Detect which cell encompasses the target text, then output its (x, y) center coordinate. 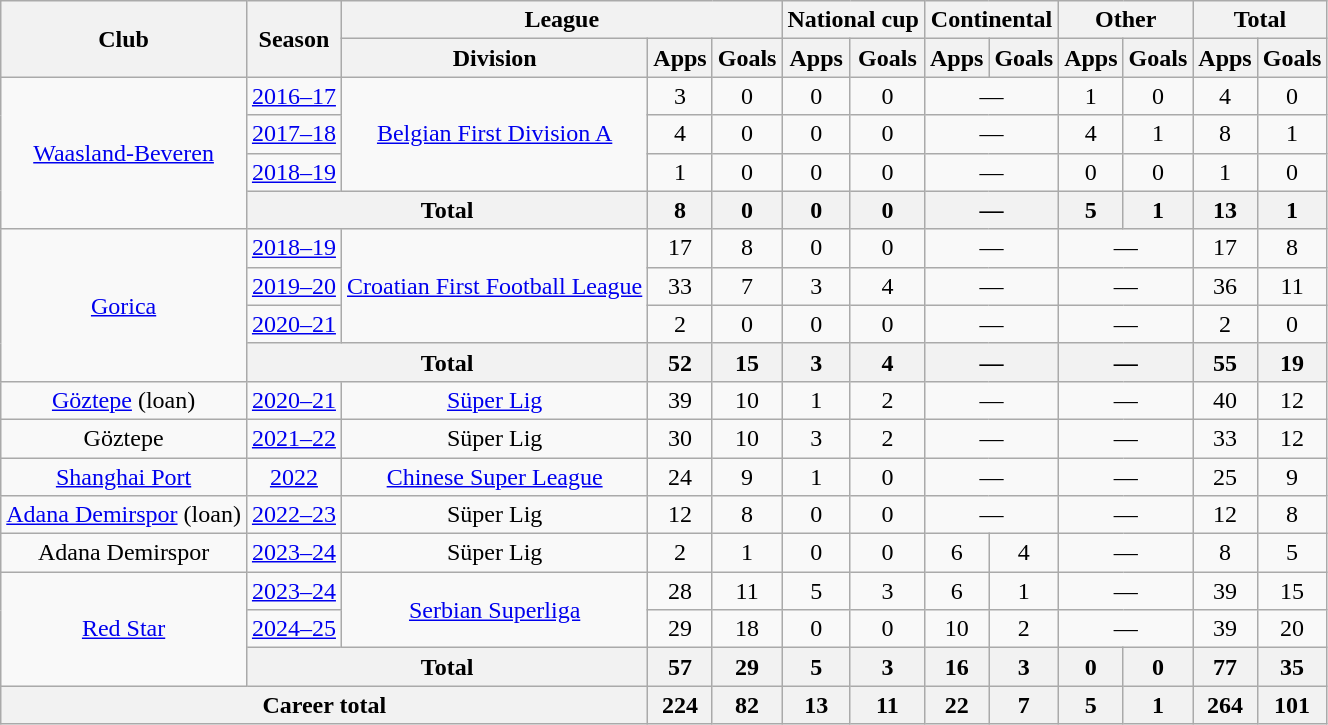
League (562, 20)
Division (494, 58)
Other (1126, 20)
82 (747, 705)
Career total (324, 705)
Belgian First Division A (494, 134)
57 (680, 667)
55 (1225, 362)
2017–18 (294, 134)
20 (1292, 629)
2016–17 (294, 96)
Adana Demirspor (124, 553)
35 (1292, 667)
224 (680, 705)
28 (680, 591)
19 (1292, 362)
Gorica (124, 305)
Adana Demirspor (loan) (124, 515)
Chinese Super League (494, 477)
Club (124, 39)
Shanghai Port (124, 477)
77 (1225, 667)
30 (680, 438)
52 (680, 362)
36 (1225, 286)
2022–23 (294, 515)
Göztepe (124, 438)
40 (1225, 400)
18 (747, 629)
22 (956, 705)
24 (680, 477)
264 (1225, 705)
16 (956, 667)
Croatian First Football League (494, 286)
2024–25 (294, 629)
Season (294, 39)
2022 (294, 477)
Waasland-Beveren (124, 153)
Göztepe (loan) (124, 400)
2021–22 (294, 438)
101 (1292, 705)
Serbian Superliga (494, 610)
National cup (853, 20)
2019–20 (294, 286)
Continental (991, 20)
Red Star (124, 629)
25 (1225, 477)
